Identify which cell holds the provided text, then report its [X, Y] central coordinate. 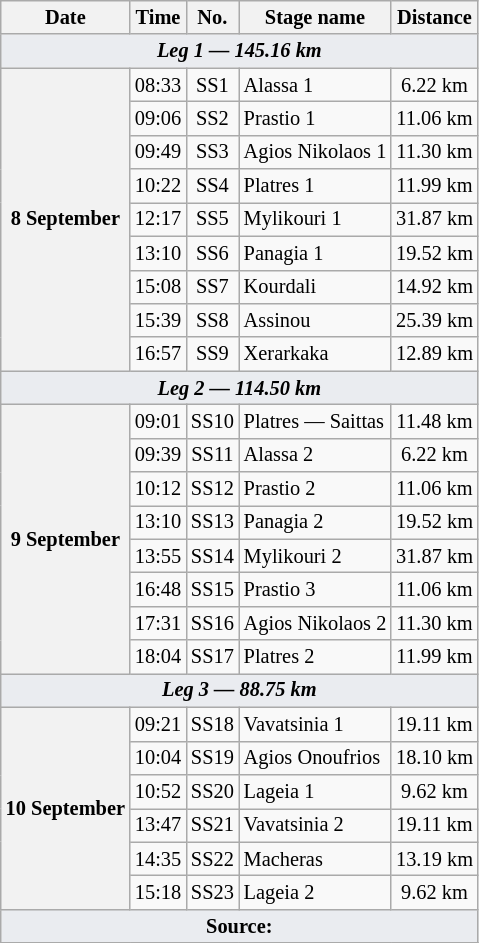
Leg 3 — 88.75 km [240, 690]
13:47 [158, 825]
Kourdali [315, 287]
Alassa 2 [315, 455]
Prastio 2 [315, 489]
Platres 2 [315, 657]
08:33 [158, 85]
SS8 [212, 320]
SS14 [212, 556]
Date [66, 17]
SS20 [212, 791]
Distance [434, 17]
09:49 [158, 152]
SS18 [212, 724]
SS2 [212, 118]
8 September [66, 220]
10:52 [158, 791]
14:35 [158, 859]
Prastio 3 [315, 589]
11.48 km [434, 421]
SS4 [212, 186]
SS9 [212, 354]
9 September [66, 538]
10:22 [158, 186]
Panagia 1 [315, 253]
14.92 km [434, 287]
09:01 [158, 421]
13:55 [158, 556]
No. [212, 17]
SS21 [212, 825]
Agios Nikolaos 2 [315, 623]
09:21 [158, 724]
25.39 km [434, 320]
Platres — Saittas [315, 421]
09:39 [158, 455]
Stage name [315, 17]
Agios Nikolaos 1 [315, 152]
12.89 km [434, 354]
Panagia 2 [315, 522]
Source: [240, 926]
SS6 [212, 253]
Mylikouri 1 [315, 219]
15:08 [158, 287]
Leg 2 — 114.50 km [240, 388]
SS15 [212, 589]
SS19 [212, 758]
17:31 [158, 623]
09:06 [158, 118]
18.10 km [434, 758]
16:48 [158, 589]
Platres 1 [315, 186]
Lageia 2 [315, 892]
Vavatsinia 1 [315, 724]
13.19 km [434, 859]
15:18 [158, 892]
SS7 [212, 287]
10:12 [158, 489]
18:04 [158, 657]
16:57 [158, 354]
SS1 [212, 85]
Time [158, 17]
SS13 [212, 522]
10 September [66, 808]
SS16 [212, 623]
SS5 [212, 219]
12:17 [158, 219]
SS22 [212, 859]
Macheras [315, 859]
Leg 1 — 145.16 km [240, 51]
Prastio 1 [315, 118]
SS12 [212, 489]
SS3 [212, 152]
Mylikouri 2 [315, 556]
SS23 [212, 892]
SS17 [212, 657]
10:04 [158, 758]
Assinou [315, 320]
Agios Onoufrios [315, 758]
SS11 [212, 455]
Lageia 1 [315, 791]
SS10 [212, 421]
Xerarkaka [315, 354]
15:39 [158, 320]
Vavatsinia 2 [315, 825]
Alassa 1 [315, 85]
